Scan for the cell matching the given text and deliver its [x, y] coordinate at center. 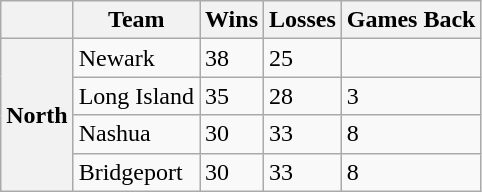
3 [411, 96]
25 [303, 58]
Wins [232, 20]
Long Island [136, 96]
Nashua [136, 134]
35 [232, 96]
38 [232, 58]
North [37, 115]
Losses [303, 20]
Newark [136, 58]
Team [136, 20]
28 [303, 96]
Bridgeport [136, 172]
Games Back [411, 20]
